Locate the cell with the specified text and output its (x, y) center coordinate. 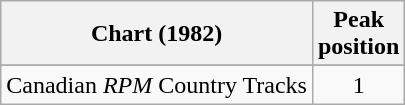
Canadian RPM Country Tracks (157, 85)
Chart (1982) (157, 34)
Peakposition (358, 34)
1 (358, 85)
